Locate the cell with the specified text and output its [x, y] center coordinate. 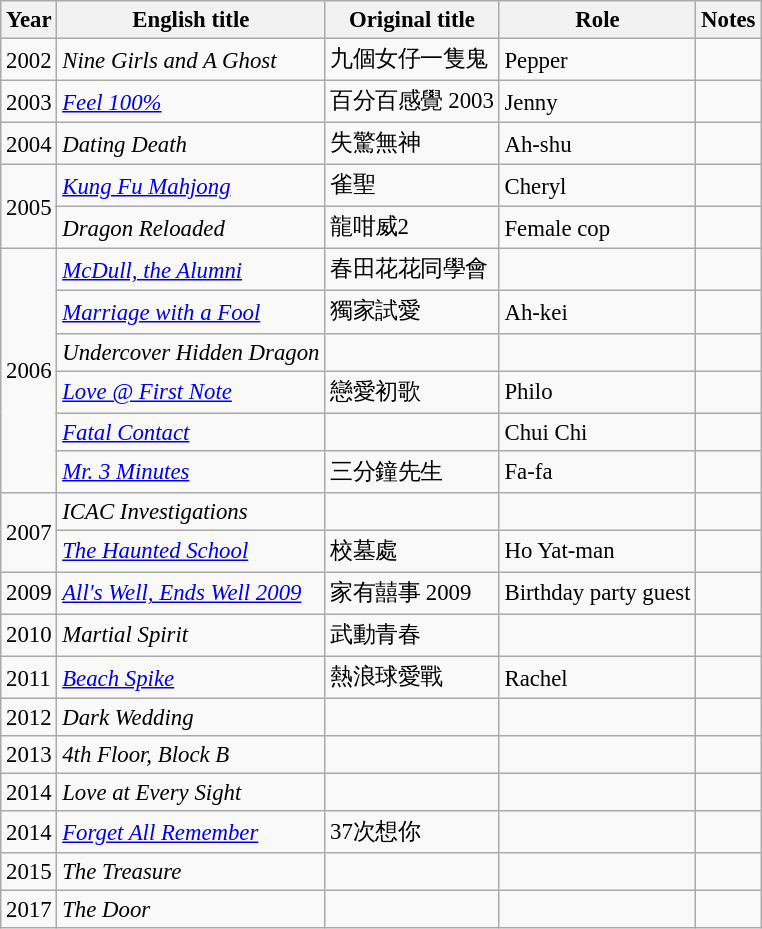
Feel 100% [191, 102]
2005 [29, 207]
2013 [29, 755]
Female cop [598, 228]
2004 [29, 144]
Birthday party guest [598, 593]
Love @ First Note [191, 392]
Chui Chi [598, 432]
Original title [412, 20]
Mr. 3 Minutes [191, 471]
37次想你 [412, 832]
百分百感覺 2003 [412, 102]
Kung Fu Mahjong [191, 186]
Dark Wedding [191, 718]
Fa-fa [598, 471]
Martial Spirit [191, 635]
Beach Spike [191, 677]
Jenny [598, 102]
家有囍事 2009 [412, 593]
2009 [29, 593]
Dragon Reloaded [191, 228]
Nine Girls and A Ghost [191, 60]
龍咁威2 [412, 228]
2006 [29, 371]
ICAC Investigations [191, 512]
The Haunted School [191, 551]
2017 [29, 910]
Dating Death [191, 144]
Marriage with a Fool [191, 312]
2002 [29, 60]
失驚無神 [412, 144]
Role [598, 20]
Ho Yat-man [598, 551]
The Treasure [191, 872]
Cheryl [598, 186]
2015 [29, 872]
2011 [29, 677]
Notes [728, 20]
2012 [29, 718]
九個女仔一隻鬼 [412, 60]
Philo [598, 392]
武動青春 [412, 635]
戀愛初歌 [412, 392]
Ah-shu [598, 144]
The Door [191, 910]
Ah-kei [598, 312]
Love at Every Sight [191, 793]
Forget All Remember [191, 832]
McDull, the Alumni [191, 270]
4th Floor, Block B [191, 755]
English title [191, 20]
Year [29, 20]
All's Well, Ends Well 2009 [191, 593]
獨家試愛 [412, 312]
Pepper [598, 60]
雀聖 [412, 186]
Fatal Contact [191, 432]
校墓處 [412, 551]
2007 [29, 533]
春田花花同學會 [412, 270]
三分鐘先生 [412, 471]
2003 [29, 102]
Undercover Hidden Dragon [191, 352]
2010 [29, 635]
熱浪球愛戰 [412, 677]
Rachel [598, 677]
